Return (x, y) of the center of cell containing provided text 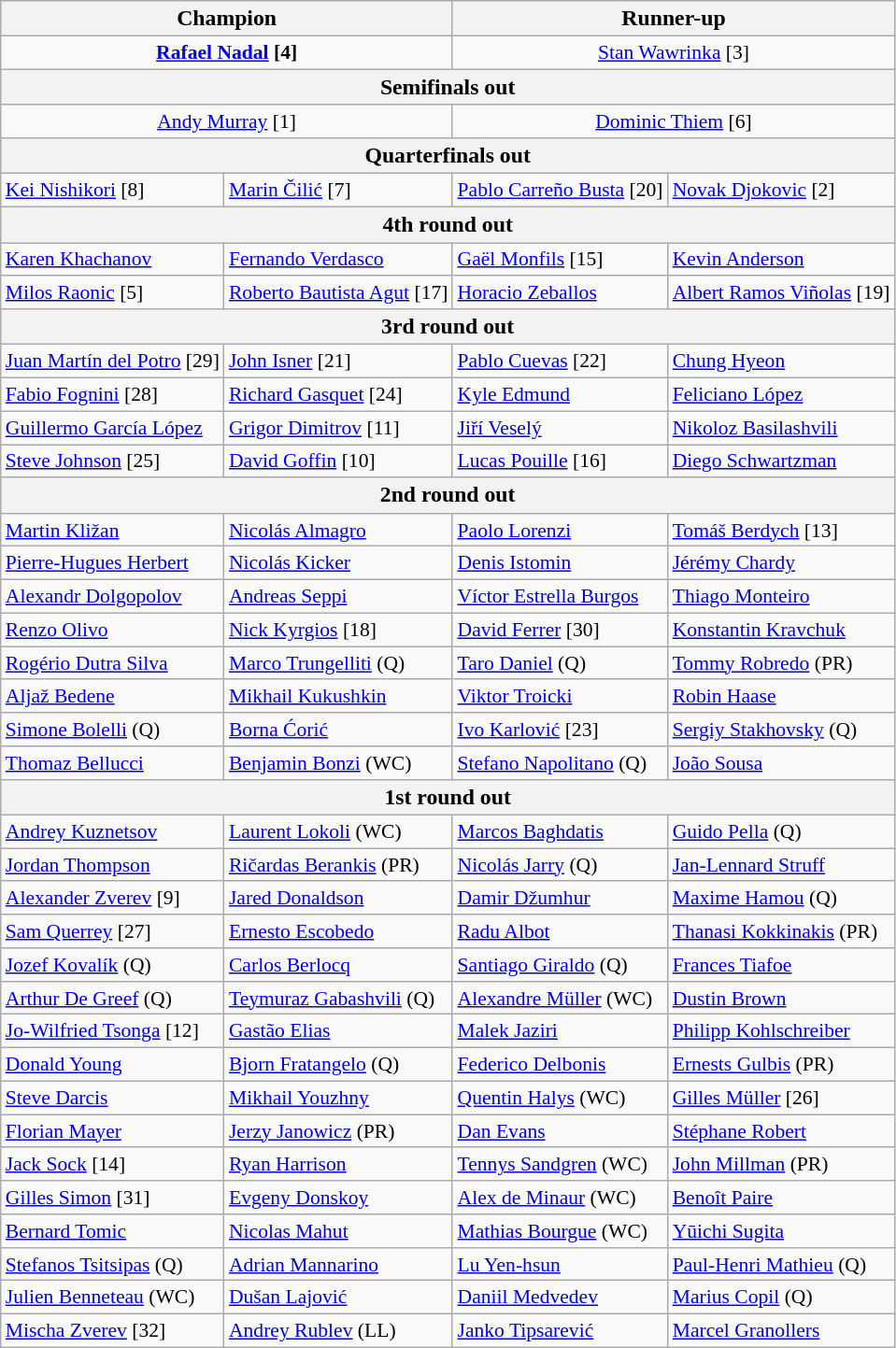
Karen Khachanov (112, 260)
Richard Gasquet [24] (338, 395)
Arthur De Greef (Q) (112, 999)
Daniil Medvedev (560, 1298)
Andreas Seppi (338, 597)
Andy Murray [1] (227, 122)
Sam Querrey [27] (112, 931)
Aljaž Bedene (112, 697)
Jiří Veselý (560, 428)
Guillermo García López (112, 428)
Benoît Paire (781, 1198)
Borna Ćorić (338, 730)
Dominic Thiem [6] (673, 122)
Runner-up (673, 19)
Gilles Müller [26] (781, 1099)
Nicolas Mahut (338, 1231)
Roberto Bautista Agut [17] (338, 293)
Kei Nishikori [8] (112, 191)
Federico Delbonis (560, 1065)
Marcel Granollers (781, 1331)
Bernard Tomic (112, 1231)
Ernests Gulbis (PR) (781, 1065)
Pablo Carreño Busta [20] (560, 191)
Rafael Nadal [4] (227, 53)
Pierre-Hugues Herbert (112, 563)
Quentin Halys (WC) (560, 1099)
Pablo Cuevas [22] (560, 362)
Juan Martín del Potro [29] (112, 362)
Bjorn Fratangelo (Q) (338, 1065)
Ryan Harrison (338, 1165)
Kevin Anderson (781, 260)
João Sousa (781, 763)
Teymuraz Gabashvili (Q) (338, 999)
Grigor Dimitrov [11] (338, 428)
Dustin Brown (781, 999)
Paolo Lorenzi (560, 531)
Lu Yen-hsun (560, 1265)
Martin Kližan (112, 531)
Nikoloz Basilashvili (781, 428)
Mikhail Youzhny (338, 1099)
Tommy Robredo (PR) (781, 663)
Tomáš Berdych [13] (781, 531)
John Isner [21] (338, 362)
Radu Albot (560, 931)
Jo-Wilfried Tsonga [12] (112, 1031)
Stefano Napolitano (Q) (560, 763)
Thomaz Bellucci (112, 763)
Alexandre Müller (WC) (560, 999)
Stefanos Tsitsipas (Q) (112, 1265)
Thanasi Kokkinakis (PR) (781, 931)
Mischa Zverev [32] (112, 1331)
Laurent Lokoli (WC) (338, 832)
Stéphane Robert (781, 1131)
Denis Istomin (560, 563)
John Millman (PR) (781, 1165)
Philipp Kohlschreiber (781, 1031)
Sergiy Stakhovsky (Q) (781, 730)
Stan Wawrinka [3] (673, 53)
Steve Johnson [25] (112, 461)
David Goffin [10] (338, 461)
Nick Kyrgios [18] (338, 630)
Dušan Lajović (338, 1298)
Carlos Berlocq (338, 965)
Tennys Sandgren (WC) (560, 1165)
Gastão Elias (338, 1031)
Semifinals out (448, 88)
4th round out (448, 225)
Ernesto Escobedo (338, 931)
Jared Donaldson (338, 899)
Rogério Dutra Silva (112, 663)
3rd round out (448, 327)
Robin Haase (781, 697)
Andrey Kuznetsov (112, 832)
Donald Young (112, 1065)
Ričardas Berankis (PR) (338, 865)
Marcos Baghdatis (560, 832)
Jack Sock [14] (112, 1165)
Florian Mayer (112, 1131)
Jérémy Chardy (781, 563)
Taro Daniel (Q) (560, 663)
Kyle Edmund (560, 395)
Jozef Kovalík (Q) (112, 965)
Fernando Verdasco (338, 260)
Gaël Monfils [15] (560, 260)
Evgeny Donskoy (338, 1198)
1st round out (448, 798)
Diego Schwartzman (781, 461)
Feliciano López (781, 395)
Nicolás Almagro (338, 531)
Dan Evans (560, 1131)
Milos Raonic [5] (112, 293)
Guido Pella (Q) (781, 832)
Albert Ramos Viñolas [19] (781, 293)
Mikhail Kukushkin (338, 697)
Alexandr Dolgopolov (112, 597)
Nicolás Jarry (Q) (560, 865)
Lucas Pouille [16] (560, 461)
2nd round out (448, 496)
Steve Darcis (112, 1099)
Horacio Zeballos (560, 293)
Simone Bolelli (Q) (112, 730)
Jordan Thompson (112, 865)
Marco Trungelliti (Q) (338, 663)
Gilles Simon [31] (112, 1198)
Thiago Monteiro (781, 597)
Damir Džumhur (560, 899)
Andrey Rublev (LL) (338, 1331)
Julien Benneteau (WC) (112, 1298)
Fabio Fognini [28] (112, 395)
Adrian Mannarino (338, 1265)
Maxime Hamou (Q) (781, 899)
Malek Jaziri (560, 1031)
Marin Čilić [7] (338, 191)
Yūichi Sugita (781, 1231)
Benjamin Bonzi (WC) (338, 763)
Alex de Minaur (WC) (560, 1198)
Jan-Lennard Struff (781, 865)
Frances Tiafoe (781, 965)
Alexander Zverev [9] (112, 899)
Ivo Karlović [23] (560, 730)
Janko Tipsarević (560, 1331)
Víctor Estrella Burgos (560, 597)
Quarterfinals out (448, 156)
Santiago Giraldo (Q) (560, 965)
Nicolás Kicker (338, 563)
David Ferrer [30] (560, 630)
Novak Djokovic [2] (781, 191)
Mathias Bourgue (WC) (560, 1231)
Viktor Troicki (560, 697)
Chung Hyeon (781, 362)
Champion (227, 19)
Paul-Henri Mathieu (Q) (781, 1265)
Jerzy Janowicz (PR) (338, 1131)
Renzo Olivo (112, 630)
Marius Copil (Q) (781, 1298)
Konstantin Kravchuk (781, 630)
